Search for the cell housing the specified text and yield its (x, y) center coordinate. 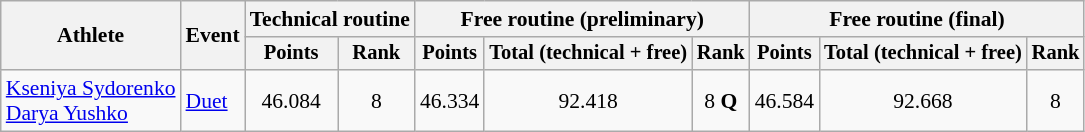
Free routine (final) (918, 19)
Kseniya SydorenkoDarya Yushko (91, 100)
Duet (213, 100)
Athlete (91, 36)
46.084 (292, 100)
Free routine (preliminary) (582, 19)
Event (213, 36)
46.334 (450, 100)
Technical routine (330, 19)
92.418 (588, 100)
92.668 (923, 100)
8 Q (721, 100)
46.584 (784, 100)
